Locate the cell with the specified text and output its [X, Y] center coordinate. 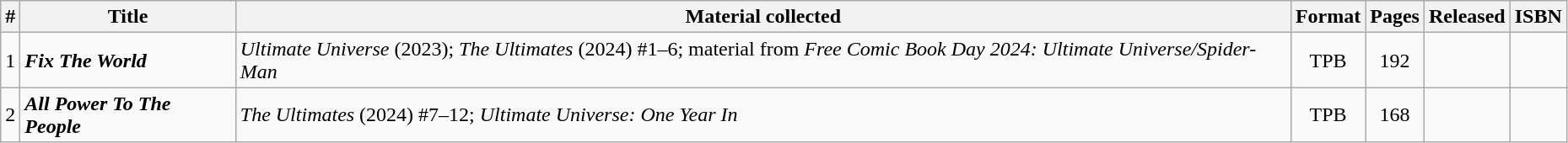
Title [128, 17]
Format [1328, 17]
The Ultimates (2024) #7–12; Ultimate Universe: One Year In [762, 114]
# [10, 17]
All Power To The People [128, 114]
Pages [1395, 17]
Released [1467, 17]
Material collected [762, 17]
ISBN [1538, 17]
Ultimate Universe (2023); The Ultimates (2024) #1–6; material from Free Comic Book Day 2024: Ultimate Universe/Spider-Man [762, 61]
Fix The World [128, 61]
192 [1395, 61]
2 [10, 114]
1 [10, 61]
168 [1395, 114]
